For the text-containing cell, return its midpoint in [x, y] coordinate format. 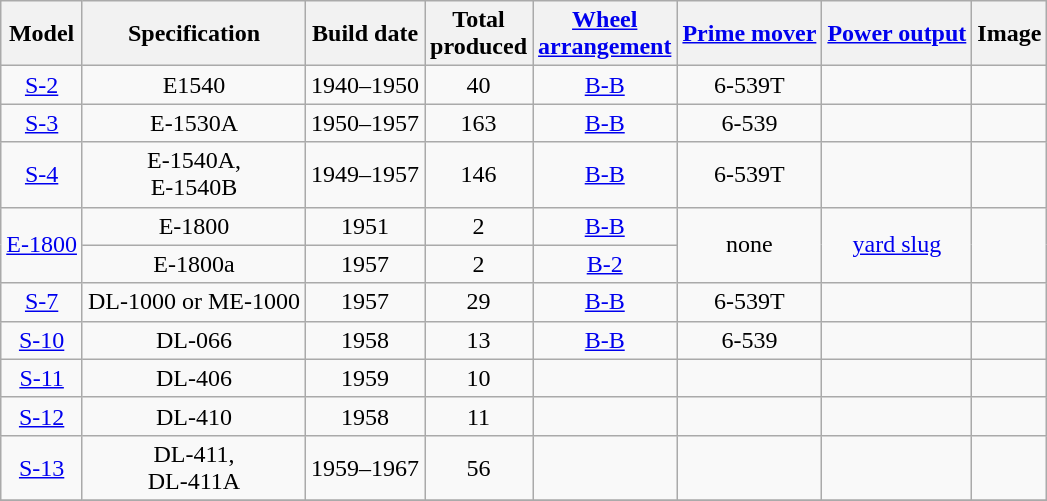
40 [479, 85]
DL-410 [194, 416]
DL-1000 or ME-1000 [194, 302]
1950–1957 [366, 123]
1951 [366, 226]
B-2 [605, 264]
10 [479, 378]
Model [42, 34]
S-2 [42, 85]
none [750, 245]
13 [479, 340]
E-1530A [194, 123]
Wheelarrangement [605, 34]
S-11 [42, 378]
29 [479, 302]
Build date [366, 34]
Image [1010, 34]
1959–1967 [366, 468]
E1540 [194, 85]
DL-406 [194, 378]
Totalproduced [479, 34]
yard slug [897, 245]
S-3 [42, 123]
1959 [366, 378]
E-1540A,E-1540B [194, 174]
E-1800a [194, 264]
DL-066 [194, 340]
S-10 [42, 340]
56 [479, 468]
163 [479, 123]
S-4 [42, 174]
Specification [194, 34]
S-13 [42, 468]
Prime mover [750, 34]
DL-411,DL-411A [194, 468]
146 [479, 174]
S-7 [42, 302]
1940–1950 [366, 85]
S-12 [42, 416]
Power output [897, 34]
11 [479, 416]
1949–1957 [366, 174]
